Capture the cell that displays the provided text and extract its [x, y] central coordinate. 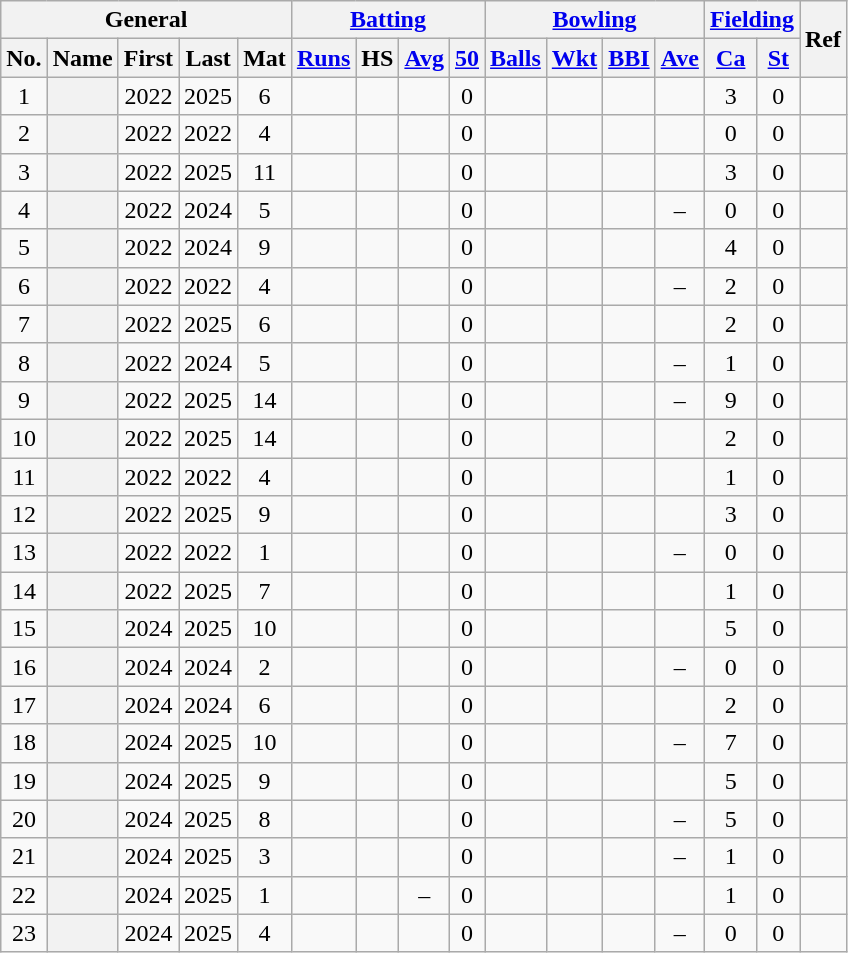
50 [466, 58]
Wkt [574, 58]
HS [378, 58]
Ca [730, 58]
Ave [680, 58]
Mat [265, 58]
12 [24, 515]
18 [24, 743]
16 [24, 667]
Fielding [752, 20]
22 [24, 895]
General [146, 20]
Avg [424, 58]
15 [24, 629]
19 [24, 781]
Balls [516, 58]
21 [24, 857]
23 [24, 933]
First [148, 58]
Runs [323, 58]
Last [208, 58]
BBI [629, 58]
20 [24, 819]
Batting [388, 20]
Ref [824, 39]
St [778, 58]
17 [24, 705]
No. [24, 58]
Name [82, 58]
13 [24, 553]
Bowling [595, 20]
